Detect which cell encompasses the target text, then output its [X, Y] center coordinate. 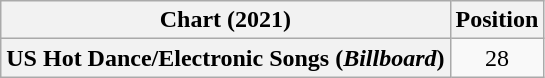
US Hot Dance/Electronic Songs (Billboard) [226, 58]
28 [497, 58]
Chart (2021) [226, 20]
Position [497, 20]
